Return [X, Y] of the center of cell containing provided text 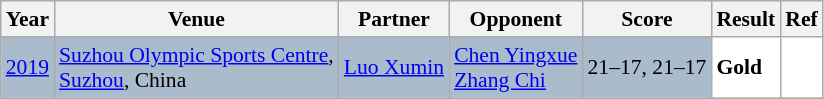
Partner [394, 19]
Venue [196, 19]
Luo Xumin [394, 68]
21–17, 21–17 [648, 68]
Opponent [516, 19]
Gold [746, 68]
Ref [801, 19]
Year [28, 19]
Suzhou Olympic Sports Centre,Suzhou, China [196, 68]
Score [648, 19]
Result [746, 19]
2019 [28, 68]
Chen Yingxue Zhang Chi [516, 68]
